Capture the cell that displays the provided text and extract its [X, Y] central coordinate. 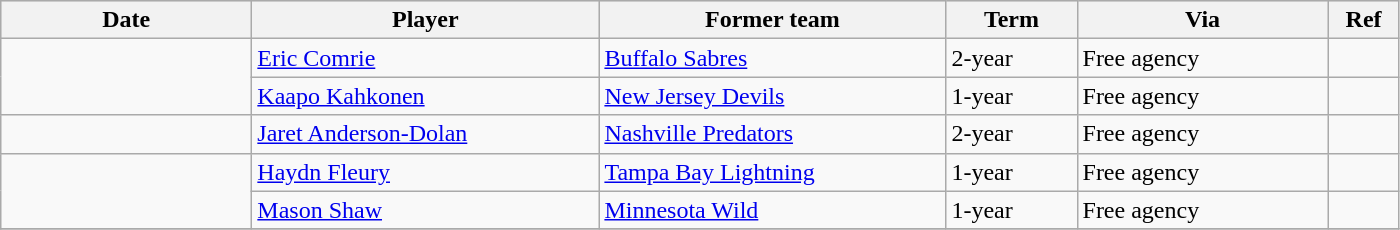
Term [1012, 20]
Nashville Predators [772, 134]
Via [1202, 20]
Mason Shaw [426, 210]
New Jersey Devils [772, 96]
Ref [1364, 20]
Tampa Bay Lightning [772, 172]
Date [126, 20]
Player [426, 20]
Haydn Fleury [426, 172]
Jaret Anderson-Dolan [426, 134]
Minnesota Wild [772, 210]
Eric Comrie [426, 58]
Buffalo Sabres [772, 58]
Former team [772, 20]
Kaapo Kahkonen [426, 96]
